Provide the [X, Y] coordinate of the cell's center where the given text is located.  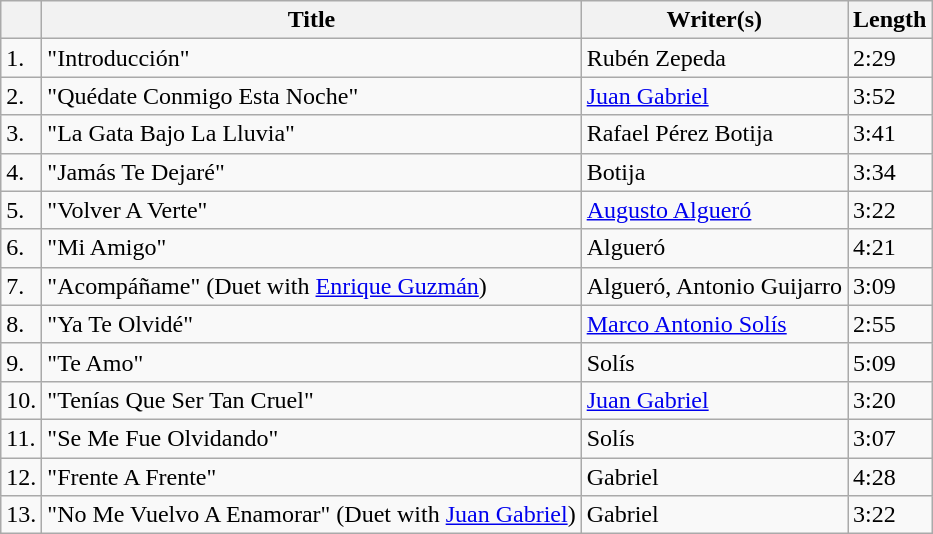
10. [22, 400]
Botija [714, 172]
3:34 [890, 172]
Rubén Zepeda [714, 58]
"Te Amo" [312, 362]
7. [22, 286]
13. [22, 515]
4:21 [890, 248]
3:20 [890, 400]
4. [22, 172]
"Volver A Verte" [312, 210]
Algueró, Antonio Guijarro [714, 286]
"Ya Te Olvidé" [312, 324]
"Se Me Fue Olvidando" [312, 438]
"Tenías Que Ser Tan Cruel" [312, 400]
11. [22, 438]
"Acompáñame" (Duet with Enrique Guzmán) [312, 286]
Augusto Algueró [714, 210]
Rafael Pérez Botija [714, 134]
3:09 [890, 286]
6. [22, 248]
3:07 [890, 438]
"Quédate Conmigo Esta Noche" [312, 96]
Writer(s) [714, 20]
"Jamás Te Dejaré" [312, 172]
2:55 [890, 324]
12. [22, 477]
Marco Antonio Solís [714, 324]
Algueró [714, 248]
2:29 [890, 58]
"Introducción" [312, 58]
"No Me Vuelvo A Enamorar" (Duet with Juan Gabriel) [312, 515]
5. [22, 210]
3:52 [890, 96]
2. [22, 96]
"La Gata Bajo La Lluvia" [312, 134]
8. [22, 324]
1. [22, 58]
"Frente A Frente" [312, 477]
9. [22, 362]
3:41 [890, 134]
3. [22, 134]
Title [312, 20]
Length [890, 20]
5:09 [890, 362]
"Mi Amigo" [312, 248]
4:28 [890, 477]
